Return the (x, y) coordinate for the center point of the cell that contains the specified text.  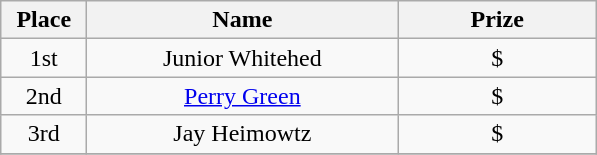
Jay Heimowtz (242, 134)
Place (44, 20)
2nd (44, 96)
Perry Green (242, 96)
Junior Whitehed (242, 58)
3rd (44, 134)
Prize (498, 20)
1st (44, 58)
Name (242, 20)
